Provide the (x, y) coordinate of the cell's center where the given text is located.  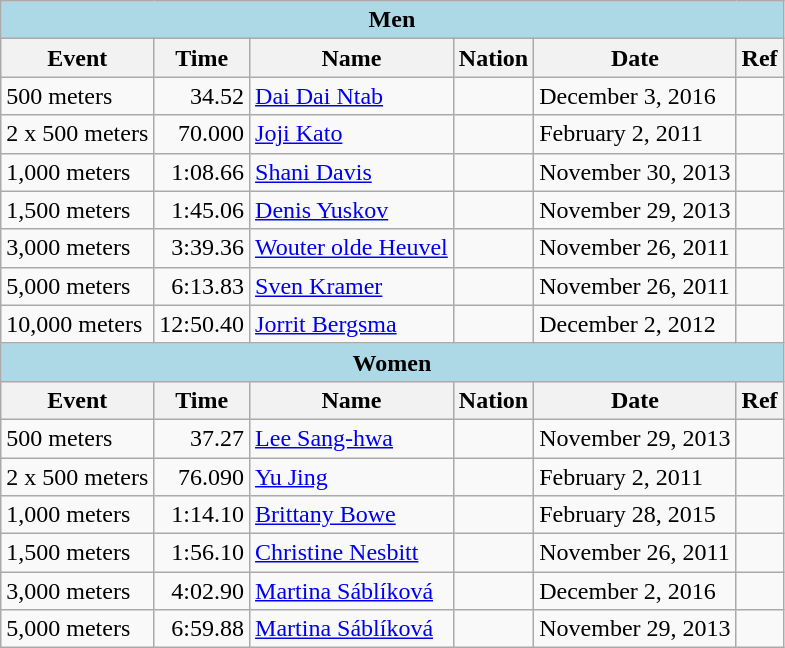
3:39.36 (202, 248)
Christine Nesbitt (352, 553)
December 3, 2016 (635, 96)
1:14.10 (202, 515)
Women (392, 362)
Men (392, 20)
Yu Jing (352, 477)
70.000 (202, 134)
Shani Davis (352, 172)
Denis Yuskov (352, 210)
10,000 meters (78, 324)
34.52 (202, 96)
37.27 (202, 438)
1:08.66 (202, 172)
6:13.83 (202, 286)
December 2, 2012 (635, 324)
Brittany Bowe (352, 515)
6:59.88 (202, 629)
1:56.10 (202, 553)
76.090 (202, 477)
Lee Sang-hwa (352, 438)
1:45.06 (202, 210)
Sven Kramer (352, 286)
November 30, 2013 (635, 172)
December 2, 2016 (635, 591)
February 28, 2015 (635, 515)
Jorrit Bergsma (352, 324)
4:02.90 (202, 591)
Joji Kato (352, 134)
12:50.40 (202, 324)
Wouter olde Heuvel (352, 248)
Dai Dai Ntab (352, 96)
